Locate the cell with the specified text and output its [X, Y] center coordinate. 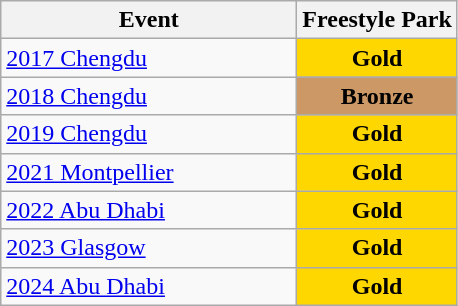
Bronze [378, 96]
2021 Montpellier [149, 172]
Freestyle Park [378, 20]
2017 Chengdu [149, 58]
2018 Chengdu [149, 96]
Event [149, 20]
2022 Abu Dhabi [149, 210]
2023 Glasgow [149, 248]
2019 Chengdu [149, 134]
2024 Abu Dhabi [149, 286]
